Search for the cell housing the specified text and yield its [X, Y] center coordinate. 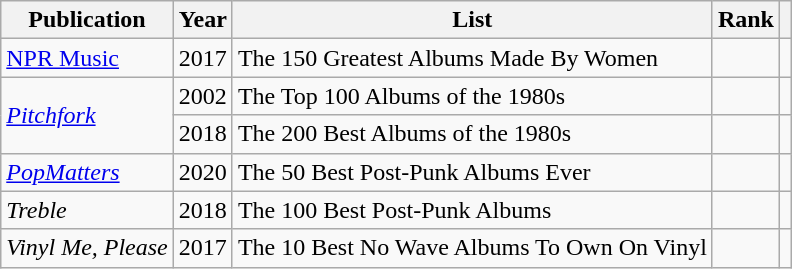
The Top 100 Albums of the 1980s [472, 96]
The 200 Best Albums of the 1980s [472, 134]
Treble [88, 210]
Vinyl Me, Please [88, 248]
List [472, 20]
The 50 Best Post-Punk Albums Ever [472, 172]
Pitchfork [88, 115]
The 10 Best No Wave Albums To Own On Vinyl [472, 248]
Publication [88, 20]
2002 [202, 96]
2020 [202, 172]
Year [202, 20]
PopMatters [88, 172]
Rank [746, 20]
NPR Music [88, 58]
The 150 Greatest Albums Made By Women [472, 58]
The 100 Best Post-Punk Albums [472, 210]
